Return the [x, y] coordinate for the center point of the cell that contains the specified text.  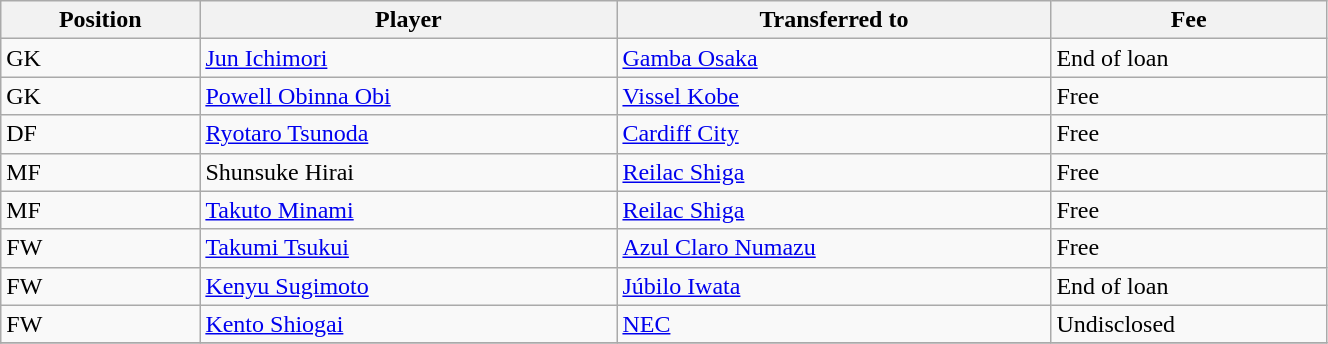
Gamba Osaka [834, 58]
Fee [1189, 20]
Transferred to [834, 20]
Takuto Minami [408, 210]
Ryotaro Tsunoda [408, 134]
Júbilo Iwata [834, 286]
Player [408, 20]
Jun Ichimori [408, 58]
Position [100, 20]
Takumi Tsukui [408, 248]
Cardiff City [834, 134]
Powell Obinna Obi [408, 96]
NEC [834, 324]
Undisclosed [1189, 324]
Azul Claro Numazu [834, 248]
Kenyu Sugimoto [408, 286]
Kento Shiogai [408, 324]
DF [100, 134]
Shunsuke Hirai [408, 172]
Vissel Kobe [834, 96]
